Return (X, Y) of the center of cell containing provided text 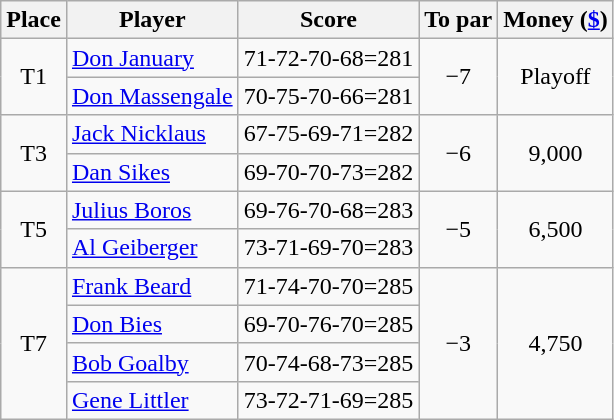
Don January (152, 58)
Julius Boros (152, 210)
73-72-71-69=285 (328, 400)
Place (34, 20)
9,000 (556, 153)
70-75-70-66=281 (328, 96)
Frank Beard (152, 286)
To par (458, 20)
69-76-70-68=283 (328, 210)
−7 (458, 77)
6,500 (556, 229)
Player (152, 20)
4,750 (556, 343)
Gene Littler (152, 400)
Bob Goalby (152, 362)
69-70-76-70=285 (328, 324)
Al Geiberger (152, 248)
−5 (458, 229)
−3 (458, 343)
67-75-69-71=282 (328, 134)
69-70-70-73=282 (328, 172)
Dan Sikes (152, 172)
70-74-68-73=285 (328, 362)
T1 (34, 77)
Money ($) (556, 20)
Jack Nicklaus (152, 134)
Score (328, 20)
T7 (34, 343)
T5 (34, 229)
T3 (34, 153)
71-74-70-70=285 (328, 286)
Don Massengale (152, 96)
Playoff (556, 77)
71-72-70-68=281 (328, 58)
73-71-69-70=283 (328, 248)
Don Bies (152, 324)
−6 (458, 153)
